Return [x, y] of the center of cell containing provided text 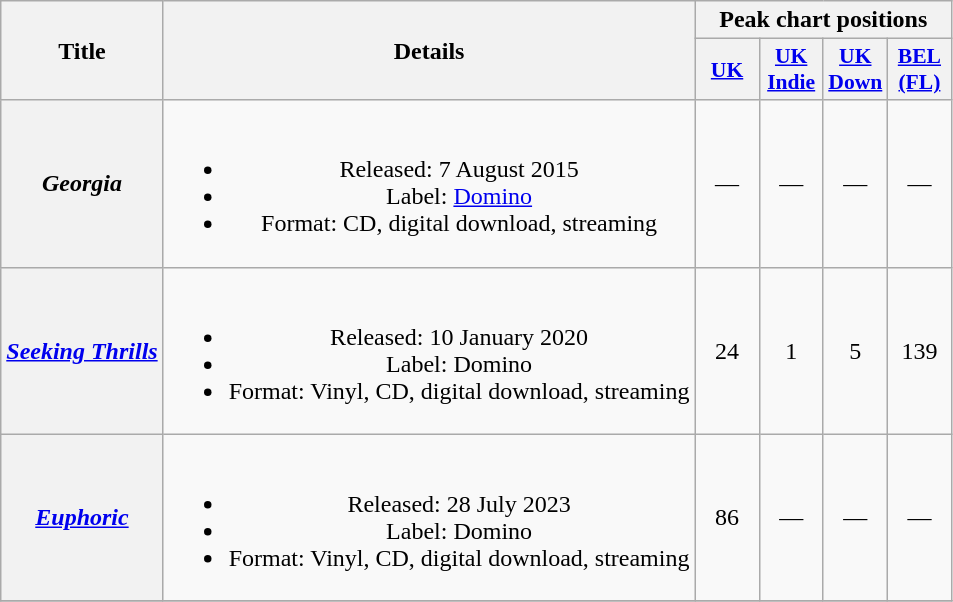
Title [82, 50]
Seeking Thrills [82, 350]
UK [727, 70]
UKIndie [791, 70]
Euphoric [82, 518]
Peak chart positions [823, 20]
BEL(FL) [919, 70]
5 [855, 350]
24 [727, 350]
Details [429, 50]
Georgia [82, 184]
Released: 28 July 2023Label: DominoFormat: Vinyl, CD, digital download, streaming [429, 518]
86 [727, 518]
Released: 10 January 2020Label: DominoFormat: Vinyl, CD, digital download, streaming [429, 350]
1 [791, 350]
Released: 7 August 2015Label: DominoFormat: CD, digital download, streaming [429, 184]
139 [919, 350]
UKDown [855, 70]
